For the text-containing cell, return its midpoint in (X, Y) coordinate format. 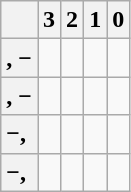
2 (72, 20)
1 (96, 20)
0 (118, 20)
3 (50, 20)
